Pinpoint the cell where the given text exists, returning its (x, y) midpoint coordinate. 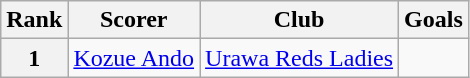
Scorer (134, 20)
Goals (434, 20)
Rank (34, 20)
1 (34, 58)
Kozue Ando (134, 58)
Urawa Reds Ladies (300, 58)
Club (300, 20)
